Return [X, Y] of the center of cell containing provided text 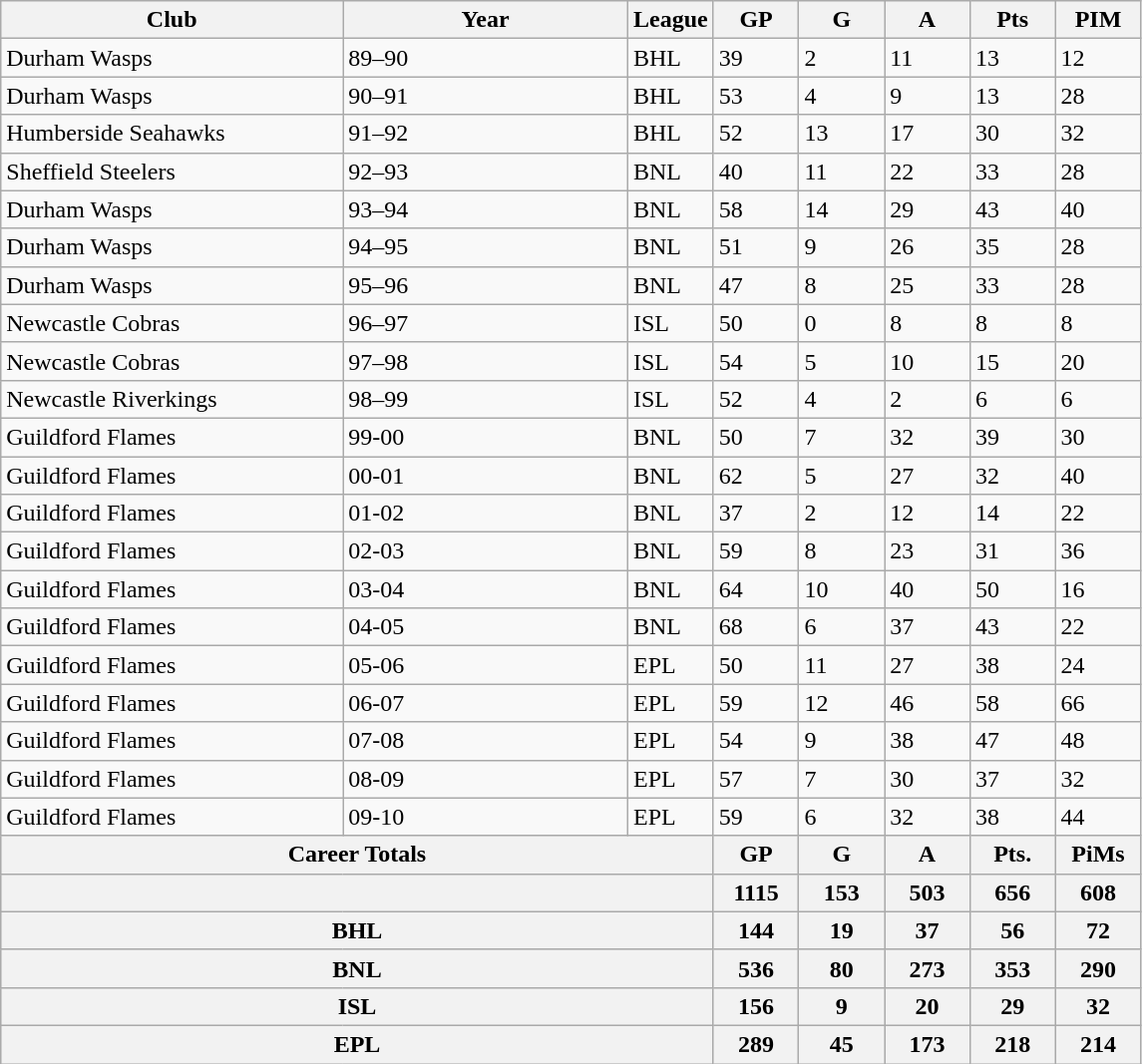
80 [842, 968]
16 [1098, 589]
536 [756, 968]
173 [928, 1044]
Pts. [1012, 855]
31 [1012, 551]
Pts [1012, 20]
503 [928, 892]
06-07 [486, 703]
218 [1012, 1044]
64 [756, 589]
35 [1012, 247]
05-06 [486, 665]
25 [928, 285]
91–92 [486, 134]
92–93 [486, 172]
46 [928, 703]
66 [1098, 703]
24 [1098, 665]
289 [756, 1044]
36 [1098, 551]
56 [1012, 930]
68 [756, 627]
45 [842, 1044]
01-02 [486, 514]
04-05 [486, 627]
0 [842, 323]
95–96 [486, 285]
608 [1098, 892]
03-04 [486, 589]
62 [756, 476]
99-00 [486, 437]
93–94 [486, 209]
656 [1012, 892]
90–91 [486, 96]
214 [1098, 1044]
15 [1012, 361]
League [670, 20]
72 [1098, 930]
273 [928, 968]
51 [756, 247]
Newcastle Riverkings [172, 399]
Humberside Seahawks [172, 134]
353 [1012, 968]
44 [1098, 817]
89–90 [486, 58]
97–98 [486, 361]
17 [928, 134]
96–97 [486, 323]
57 [756, 779]
53 [756, 96]
19 [842, 930]
00-01 [486, 476]
Sheffield Steelers [172, 172]
02-03 [486, 551]
48 [1098, 741]
94–95 [486, 247]
26 [928, 247]
98–99 [486, 399]
156 [756, 1006]
Club [172, 20]
23 [928, 551]
PiMs [1098, 855]
Year [486, 20]
09-10 [486, 817]
1115 [756, 892]
07-08 [486, 741]
Career Totals [357, 855]
153 [842, 892]
144 [756, 930]
PIM [1098, 20]
290 [1098, 968]
08-09 [486, 779]
